Identify which cell holds the provided text, then report its [X, Y] central coordinate. 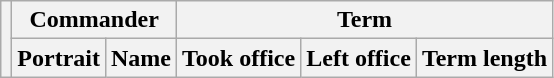
Term [365, 20]
Took office [239, 58]
Term length [484, 58]
Commander [94, 20]
Portrait [59, 58]
Name [140, 58]
Left office [359, 58]
